From the cell containing the given text, extract its center point as [x, y] coordinate. 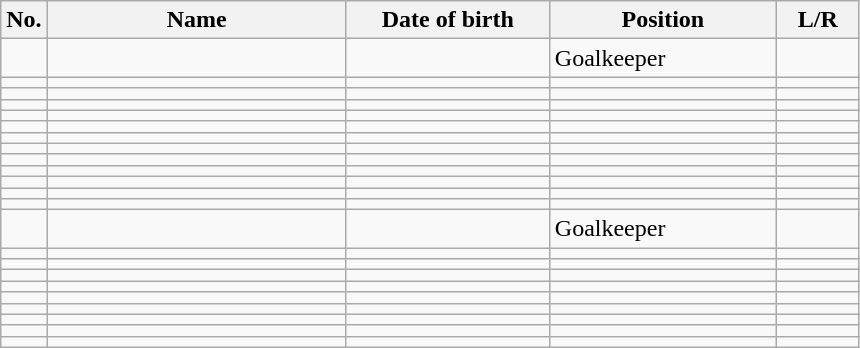
Position [662, 20]
Name [196, 20]
Date of birth [448, 20]
No. [24, 20]
L/R [818, 20]
